Locate the cell with the specified text and output its [x, y] center coordinate. 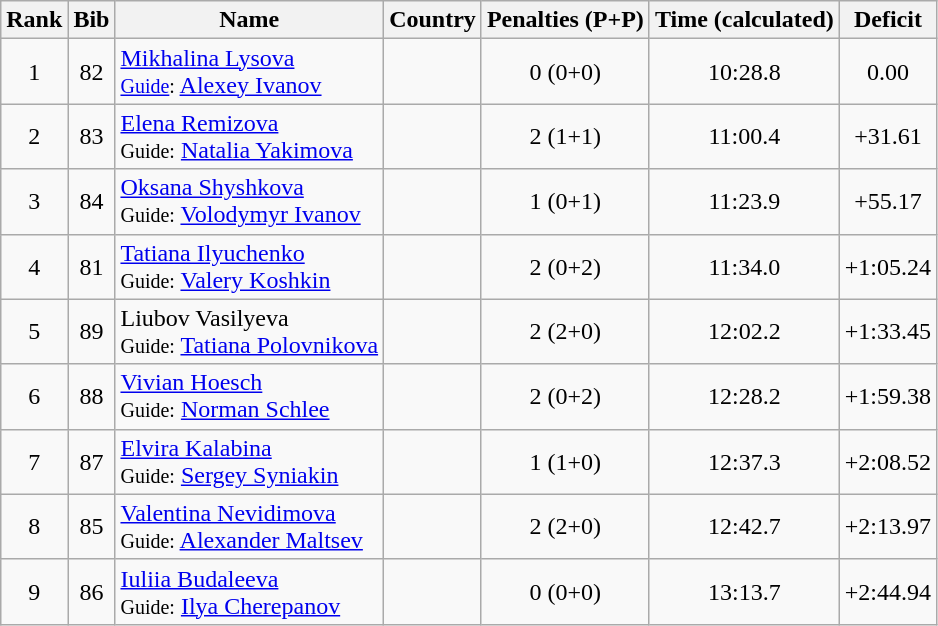
Iuliia BudaleevaGuide: Ilya Cherepanov [250, 592]
7 [34, 462]
+55.17 [888, 202]
+2:08.52 [888, 462]
Penalties (P+P) [565, 20]
12:28.2 [744, 396]
84 [92, 202]
2 (1+1) [565, 136]
Bib [92, 20]
11:23.9 [744, 202]
Valentina NevidimovaGuide: Alexander Maltsev [250, 526]
87 [92, 462]
12:02.2 [744, 332]
81 [92, 266]
Rank [34, 20]
Country [433, 20]
9 [34, 592]
10:28.8 [744, 72]
+2:44.94 [888, 592]
+1:05.24 [888, 266]
82 [92, 72]
1 (1+0) [565, 462]
1 [34, 72]
5 [34, 332]
Tatiana IlyuchenkoGuide: Valery Koshkin [250, 266]
Oksana ShyshkovaGuide: Volodymyr Ivanov [250, 202]
85 [92, 526]
Elena RemizovaGuide: Natalia Yakimova [250, 136]
3 [34, 202]
88 [92, 396]
12:42.7 [744, 526]
Time (calculated) [744, 20]
11:00.4 [744, 136]
Elvira KalabinaGuide: Sergey Syniakin [250, 462]
+31.61 [888, 136]
6 [34, 396]
1 (0+1) [565, 202]
0.00 [888, 72]
11:34.0 [744, 266]
86 [92, 592]
4 [34, 266]
13:13.7 [744, 592]
+2:13.97 [888, 526]
+1:59.38 [888, 396]
Liubov VasilyevaGuide: Tatiana Polovnikova [250, 332]
Name [250, 20]
+1:33.45 [888, 332]
2 [34, 136]
Deficit [888, 20]
12:37.3 [744, 462]
Mikhalina LysovaGuide: Alexey Ivanov [250, 72]
89 [92, 332]
83 [92, 136]
Vivian HoeschGuide: Norman Schlee [250, 396]
8 [34, 526]
